Find where the given text appears and provide that cell's center as (x, y) coordinate. 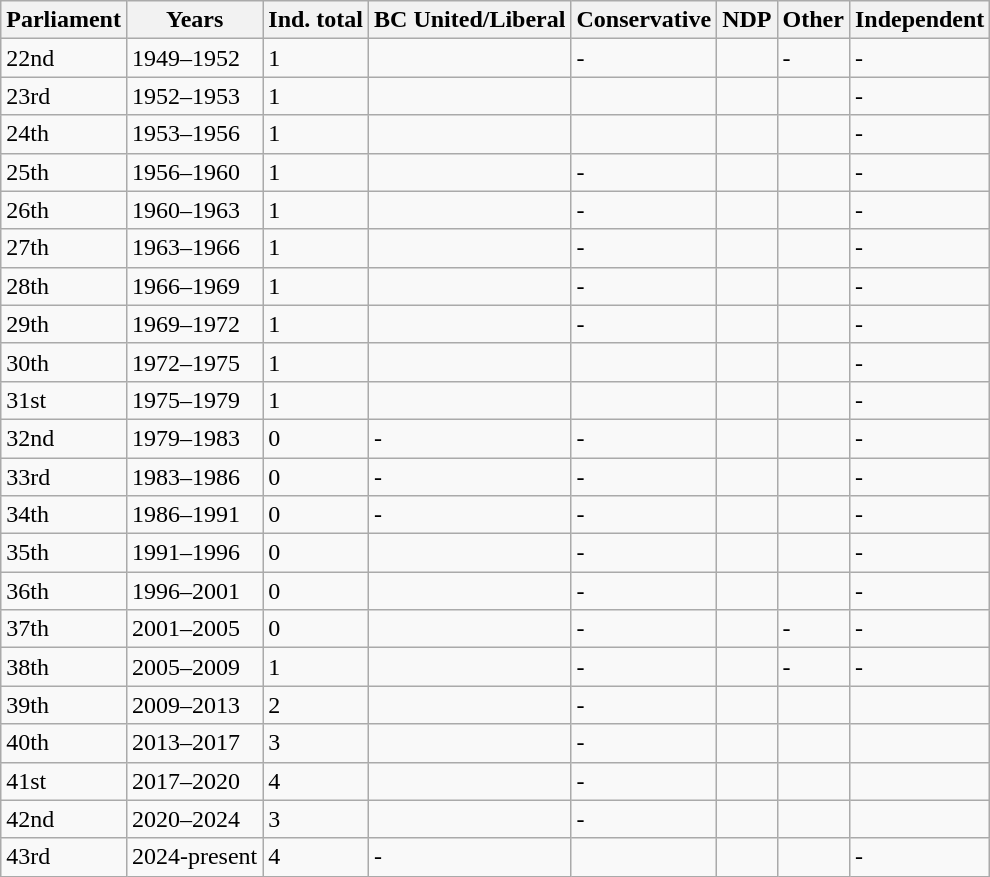
Parliament (64, 20)
35th (64, 553)
1972–1975 (194, 362)
Conservative (644, 20)
25th (64, 172)
1986–1991 (194, 515)
39th (64, 705)
1953–1956 (194, 134)
Independent (919, 20)
2009–2013 (194, 705)
2013–2017 (194, 743)
33rd (64, 477)
40th (64, 743)
1969–1972 (194, 324)
1975–1979 (194, 400)
23rd (64, 96)
37th (64, 629)
1963–1966 (194, 248)
34th (64, 515)
38th (64, 667)
1996–2001 (194, 591)
1949–1952 (194, 58)
NDP (747, 20)
BC United/Liberal (470, 20)
2020–2024 (194, 819)
36th (64, 591)
2024-present (194, 857)
1966–1969 (194, 286)
28th (64, 286)
1956–1960 (194, 172)
1991–1996 (194, 553)
30th (64, 362)
1960–1963 (194, 210)
2017–2020 (194, 781)
Other (813, 20)
2001–2005 (194, 629)
1983–1986 (194, 477)
2005–2009 (194, 667)
41st (64, 781)
31st (64, 400)
43rd (64, 857)
32nd (64, 438)
42nd (64, 819)
24th (64, 134)
1952–1953 (194, 96)
29th (64, 324)
2 (316, 705)
Ind. total (316, 20)
22nd (64, 58)
Years (194, 20)
1979–1983 (194, 438)
26th (64, 210)
27th (64, 248)
